Locate the cell with the specified text and output its (X, Y) center coordinate. 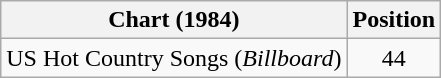
Chart (1984) (174, 20)
US Hot Country Songs (Billboard) (174, 58)
Position (394, 20)
44 (394, 58)
